Pinpoint the cell where the given text exists, returning its (X, Y) midpoint coordinate. 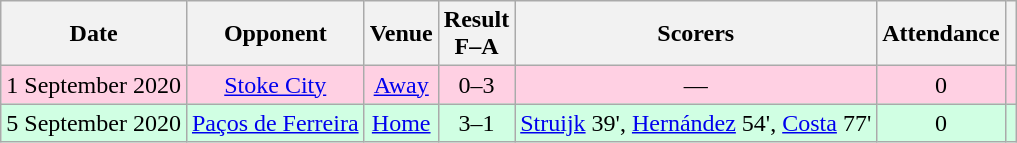
— (696, 85)
Paços de Ferreira (275, 123)
Away (401, 85)
Attendance (941, 34)
Scorers (696, 34)
Opponent (275, 34)
0–3 (476, 85)
Venue (401, 34)
Struijk 39', Hernández 54', Costa 77' (696, 123)
Date (94, 34)
ResultF–A (476, 34)
3–1 (476, 123)
1 September 2020 (94, 85)
Home (401, 123)
Stoke City (275, 85)
5 September 2020 (94, 123)
